Capture the cell that displays the provided text and extract its [X, Y] central coordinate. 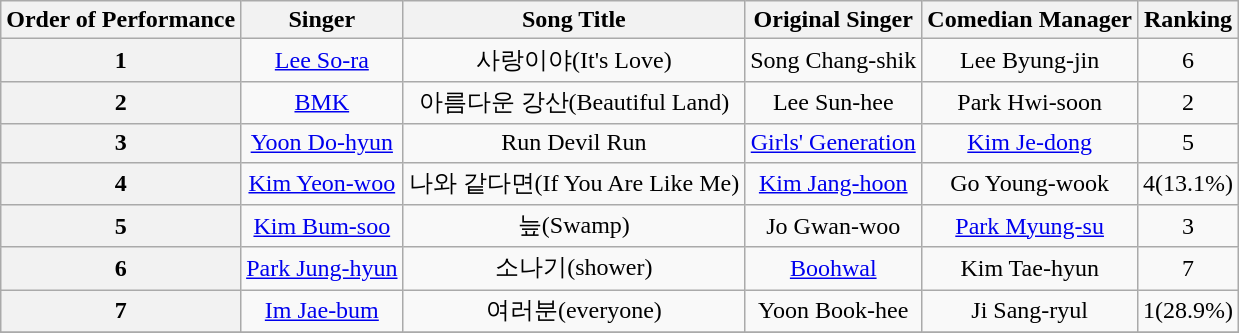
Lee Sun-hee [834, 102]
Song Title [574, 20]
늪(Swamp) [574, 226]
BMK [322, 102]
Kim Jang-hoon [834, 184]
Park Myung-su [1030, 226]
1(28.9%) [1188, 312]
Kim Je-dong [1030, 143]
Jo Gwan-woo [834, 226]
Yoon Book-hee [834, 312]
Ji Sang-ryul [1030, 312]
Kim Tae-hyun [1030, 268]
Order of Performance [121, 20]
Girls' Generation [834, 143]
여러분(everyone) [574, 312]
소나기(shower) [574, 268]
4 [121, 184]
Lee Byung-jin [1030, 60]
Kim Bum-soo [322, 226]
Go Young-wook [1030, 184]
1 [121, 60]
Song Chang-shik [834, 60]
Park Jung-hyun [322, 268]
Run Devil Run [574, 143]
Im Jae-bum [322, 312]
아름다운 강산(Beautiful Land) [574, 102]
나와 같다면(If You Are Like Me) [574, 184]
Park Hwi-soon [1030, 102]
Lee So-ra [322, 60]
Yoon Do-hyun [322, 143]
Kim Yeon-woo [322, 184]
Original Singer [834, 20]
Comedian Manager [1030, 20]
사랑이야(It's Love) [574, 60]
4(13.1%) [1188, 184]
Singer [322, 20]
Boohwal [834, 268]
Ranking [1188, 20]
